Provide the (x, y) coordinate of the cell's center where the given text is located.  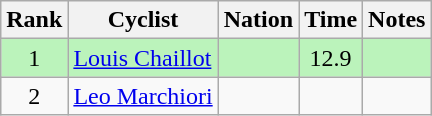
2 (34, 96)
Notes (397, 20)
Time (331, 20)
Rank (34, 20)
Cyclist (143, 20)
Nation (258, 20)
Louis Chaillot (143, 58)
12.9 (331, 58)
Leo Marchiori (143, 96)
1 (34, 58)
